From the cell containing the given text, extract its center point as [X, Y] coordinate. 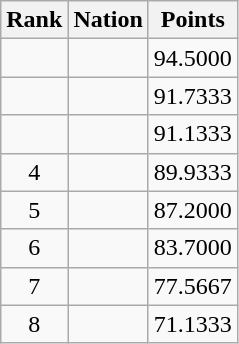
94.5000 [192, 58]
4 [34, 172]
87.2000 [192, 210]
Points [192, 20]
8 [34, 324]
91.1333 [192, 134]
5 [34, 210]
6 [34, 248]
77.5667 [192, 286]
83.7000 [192, 248]
89.9333 [192, 172]
7 [34, 286]
71.1333 [192, 324]
Nation [108, 20]
91.7333 [192, 96]
Rank [34, 20]
